Return [X, Y] of the center of cell containing provided text 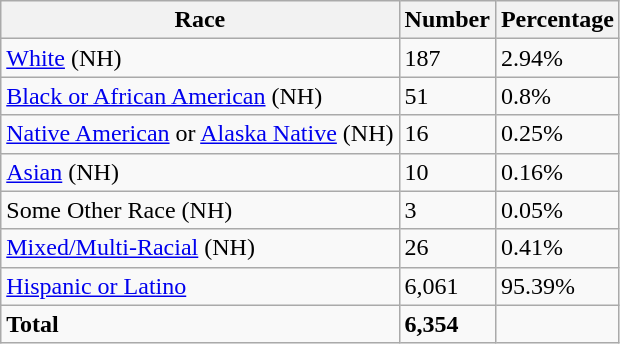
3 [447, 210]
10 [447, 172]
0.41% [557, 248]
0.8% [557, 96]
Total [200, 324]
16 [447, 134]
0.05% [557, 210]
0.25% [557, 134]
White (NH) [200, 58]
Percentage [557, 20]
95.39% [557, 286]
187 [447, 58]
6,061 [447, 286]
6,354 [447, 324]
51 [447, 96]
Native American or Alaska Native (NH) [200, 134]
Some Other Race (NH) [200, 210]
Hispanic or Latino [200, 286]
2.94% [557, 58]
26 [447, 248]
Number [447, 20]
0.16% [557, 172]
Mixed/Multi-Racial (NH) [200, 248]
Asian (NH) [200, 172]
Black or African American (NH) [200, 96]
Race [200, 20]
